Provide the (x, y) coordinate of the cell's center where the given text is located.  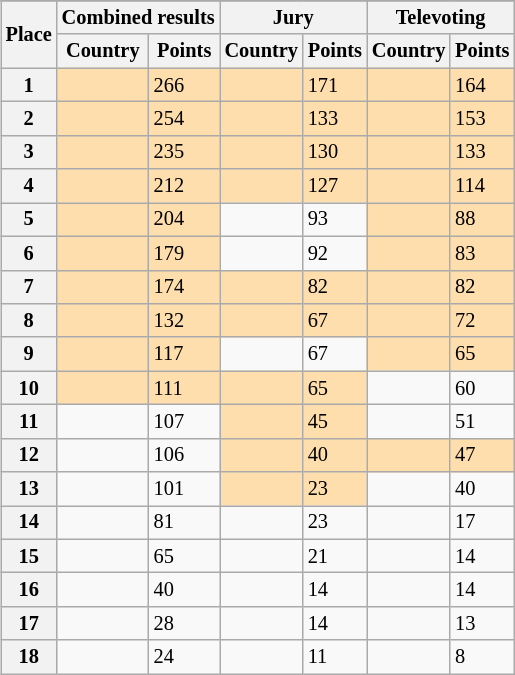
107 (184, 422)
3 (29, 152)
266 (184, 85)
235 (184, 152)
81 (184, 523)
15 (29, 556)
24 (184, 657)
Jury (294, 18)
Combined results (138, 18)
101 (184, 489)
130 (335, 152)
47 (482, 455)
45 (335, 422)
18 (29, 657)
92 (335, 253)
212 (184, 186)
153 (482, 119)
127 (335, 186)
179 (184, 253)
12 (29, 455)
117 (184, 354)
174 (184, 287)
254 (184, 119)
114 (482, 186)
Place (29, 34)
4 (29, 186)
111 (184, 388)
9 (29, 354)
Televoting (440, 18)
132 (184, 321)
10 (29, 388)
28 (184, 624)
164 (482, 85)
171 (335, 85)
7 (29, 287)
5 (29, 220)
60 (482, 388)
6 (29, 253)
1 (29, 85)
93 (335, 220)
72 (482, 321)
204 (184, 220)
21 (335, 556)
51 (482, 422)
106 (184, 455)
2 (29, 119)
16 (29, 590)
88 (482, 220)
83 (482, 253)
